Detect which cell encompasses the target text, then output its [x, y] center coordinate. 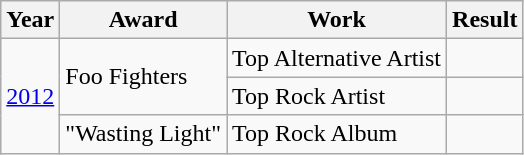
Work [337, 20]
Award [144, 20]
Top Rock Album [337, 134]
"Wasting Light" [144, 134]
Foo Fighters [144, 77]
Result [485, 20]
Top Rock Artist [337, 96]
Top Alternative Artist [337, 58]
2012 [30, 96]
Year [30, 20]
